For the text-containing cell, return its midpoint in [X, Y] coordinate format. 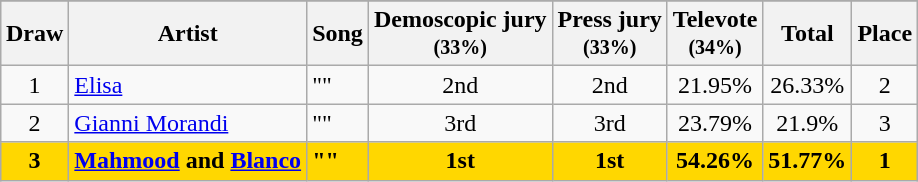
Elisa [188, 85]
26.33% [808, 85]
Mahmood and Blanco [188, 161]
Demoscopic jury(33%) [460, 34]
54.26% [714, 161]
Place [885, 34]
21.95% [714, 85]
Gianni Morandi [188, 123]
51.77% [808, 161]
23.79% [714, 123]
Draw [34, 34]
Song [338, 34]
21.9% [808, 123]
Televote(34%) [714, 34]
Press jury(33%) [610, 34]
Artist [188, 34]
Total [808, 34]
